Scan for the cell matching the given text and deliver its (X, Y) coordinate at center. 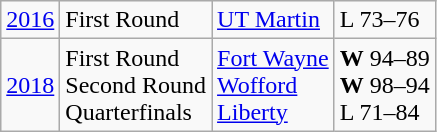
W 94–89W 98–94L 71–84 (384, 85)
2016 (30, 20)
Fort WayneWoffordLiberty (274, 85)
UT Martin (274, 20)
L 73–76 (384, 20)
First RoundSecond RoundQuarterfinals (136, 85)
First Round (136, 20)
2018 (30, 85)
